Scan for the cell matching the given text and deliver its (x, y) coordinate at center. 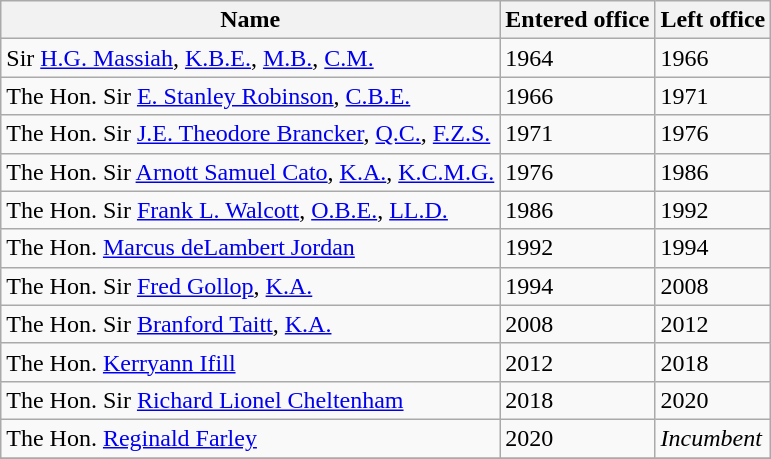
Name (250, 20)
Incumbent (713, 438)
The Hon. Sir J.E. Theodore Brancker, Q.C., F.Z.S. (250, 134)
Entered office (578, 20)
The Hon. Sir E. Stanley Robinson, C.B.E. (250, 96)
The Hon. Sir Fred Gollop, K.A. (250, 286)
1964 (578, 58)
Left office (713, 20)
The Hon. Sir Arnott Samuel Cato, K.A., K.C.M.G. (250, 172)
The Hon. Reginald Farley (250, 438)
The Hon. Sir Frank L. Walcott, O.B.E., LL.D. (250, 210)
Sir H.G. Massiah, K.B.E., M.B., C.M. (250, 58)
The Hon. Sir Richard Lionel Cheltenham (250, 400)
The Hon. Kerryann Ifill (250, 362)
The Hon. Sir Branford Taitt, K.A. (250, 324)
The Hon. Marcus deLambert Jordan (250, 248)
